From the cell containing the given text, extract its center point as (X, Y) coordinate. 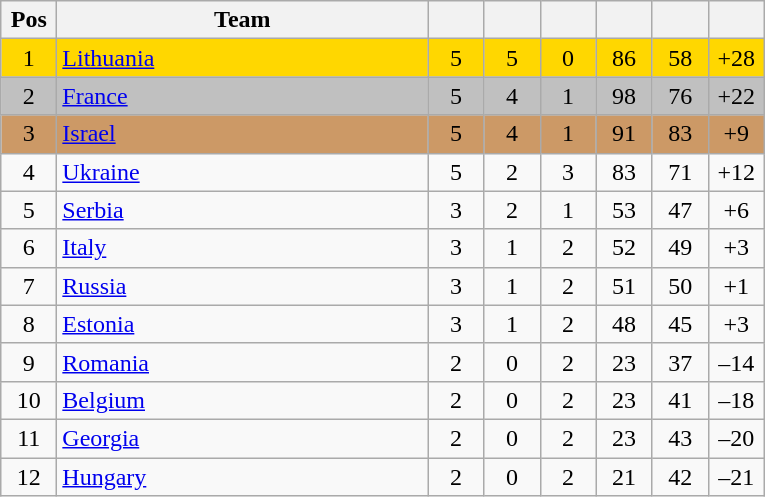
France (242, 96)
Serbia (242, 210)
Team (242, 20)
Belgium (242, 400)
91 (624, 134)
Russia (242, 286)
10 (29, 400)
58 (680, 58)
Lithuania (242, 58)
+12 (736, 172)
–20 (736, 438)
Israel (242, 134)
Romania (242, 362)
37 (680, 362)
71 (680, 172)
50 (680, 286)
76 (680, 96)
9 (29, 362)
+22 (736, 96)
8 (29, 324)
+9 (736, 134)
45 (680, 324)
Hungary (242, 477)
+28 (736, 58)
86 (624, 58)
41 (680, 400)
Pos (29, 20)
43 (680, 438)
7 (29, 286)
51 (624, 286)
–21 (736, 477)
47 (680, 210)
49 (680, 248)
52 (624, 248)
+1 (736, 286)
21 (624, 477)
–18 (736, 400)
12 (29, 477)
Italy (242, 248)
98 (624, 96)
11 (29, 438)
Georgia (242, 438)
Estonia (242, 324)
6 (29, 248)
53 (624, 210)
–14 (736, 362)
42 (680, 477)
+6 (736, 210)
Ukraine (242, 172)
48 (624, 324)
